Determine the (x, y) coordinate at the center of the cell enclosing the given text.  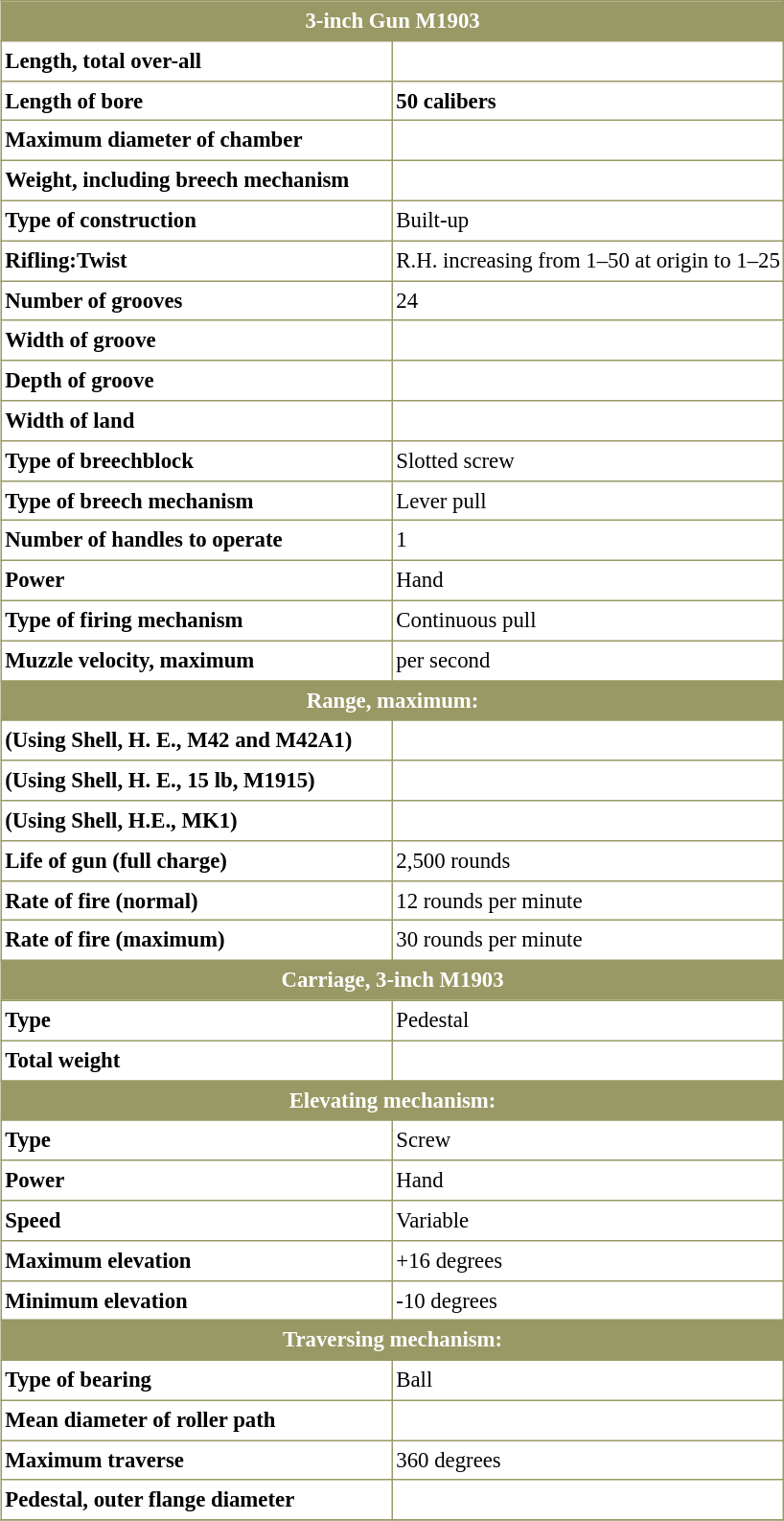
Type of breechblock (197, 460)
50 calibers (588, 101)
(Using Shell, H.E., MK1) (197, 821)
Number of grooves (197, 301)
Pedestal, outer flange diameter (197, 1500)
Maximum traverse (197, 1461)
12 rounds per minute (588, 901)
Muzzle velocity, maximum (197, 661)
Range, maximum: (393, 701)
(Using Shell, H. E., 15 lb, M1915) (197, 781)
Weight, including breech mechanism (197, 181)
30 rounds per minute (588, 941)
24 (588, 301)
Carriage, 3-inch M1903 (393, 980)
Width of groove (197, 340)
Type of bearing (197, 1380)
Variable (588, 1221)
Maximum elevation (197, 1260)
Built-up (588, 221)
Elevating mechanism: (393, 1101)
Length of bore (197, 101)
Type of construction (197, 221)
3-inch Gun M1903 (393, 21)
Ball (588, 1380)
Total weight (197, 1061)
Maximum diameter of chamber (197, 141)
Depth of groove (197, 381)
per second (588, 661)
Lever pull (588, 501)
+16 degrees (588, 1260)
Rate of fire (normal) (197, 901)
Type of firing mechanism (197, 620)
Screw (588, 1140)
Mean diameter of roller path (197, 1420)
Pedestal (588, 1020)
360 degrees (588, 1461)
Number of handles to operate (197, 541)
(Using Shell, H. E., M42 and M42A1) (197, 740)
Slotted screw (588, 460)
-10 degrees (588, 1300)
R.H. increasing from 1–50 at origin to 1–25 (588, 261)
1 (588, 541)
Rate of fire (maximum) (197, 941)
Minimum elevation (197, 1300)
Traversing mechanism: (393, 1341)
Width of land (197, 421)
Length, total over-all (197, 60)
Continuous pull (588, 620)
Rifling:Twist (197, 261)
Speed (197, 1221)
2,500 rounds (588, 860)
Life of gun (full charge) (197, 860)
Type of breech mechanism (197, 501)
